For the text-containing cell, return its midpoint in [x, y] coordinate format. 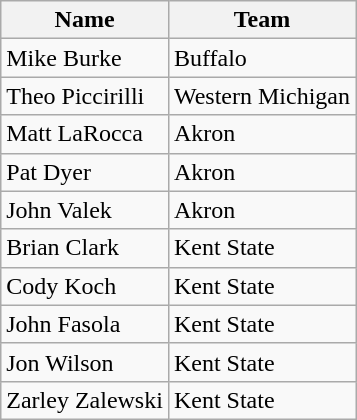
Matt LaRocca [85, 134]
Mike Burke [85, 58]
Name [85, 20]
John Valek [85, 210]
Zarley Zalewski [85, 400]
John Fasola [85, 324]
Pat Dyer [85, 172]
Jon Wilson [85, 362]
Team [262, 20]
Theo Piccirilli [85, 96]
Western Michigan [262, 96]
Cody Koch [85, 286]
Buffalo [262, 58]
Brian Clark [85, 248]
